Scan for the cell matching the given text and deliver its [X, Y] coordinate at center. 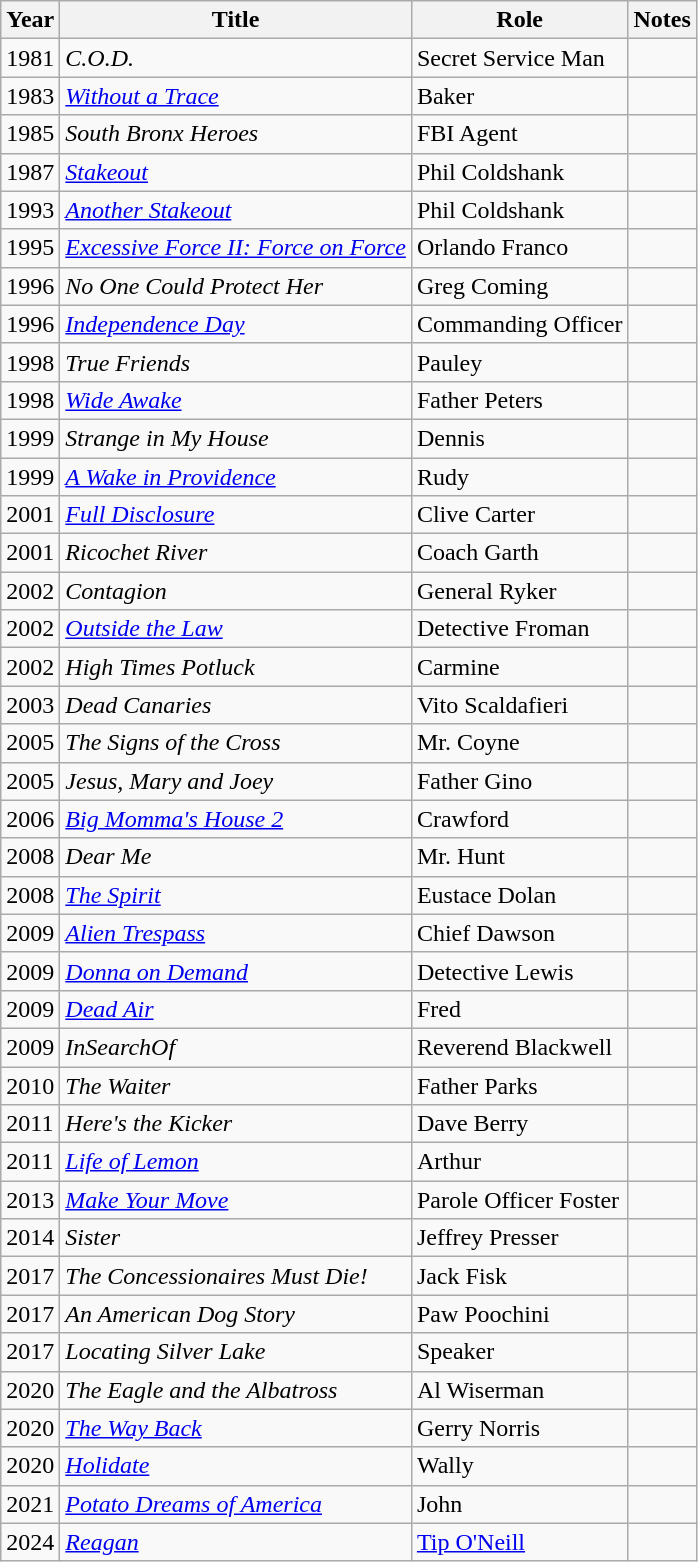
Coach Garth [520, 553]
Baker [520, 96]
The Concessionaires Must Die! [236, 1276]
Detective Lewis [520, 971]
2014 [30, 1238]
Dennis [520, 438]
Without a Trace [236, 96]
Parole Officer Foster [520, 1200]
2021 [30, 1504]
True Friends [236, 362]
Eustace Dolan [520, 895]
Role [520, 20]
The Waiter [236, 1085]
The Eagle and the Albatross [236, 1390]
General Ryker [520, 591]
Potato Dreams of America [236, 1504]
Pauley [520, 362]
Vito Scaldafieri [520, 705]
2024 [30, 1542]
Father Gino [520, 781]
Mr. Coyne [520, 743]
C.O.D. [236, 58]
Stakeout [236, 172]
Arthur [520, 1162]
1983 [30, 96]
Gerry Norris [520, 1428]
South Bronx Heroes [236, 134]
2013 [30, 1200]
Clive Carter [520, 515]
Ricochet River [236, 553]
2010 [30, 1085]
The Way Back [236, 1428]
Fred [520, 1009]
FBI Agent [520, 134]
Outside the Law [236, 629]
An American Dog Story [236, 1314]
Carmine [520, 667]
Dave Berry [520, 1124]
1993 [30, 210]
Life of Lemon [236, 1162]
Excessive Force II: Force on Force [236, 248]
1995 [30, 248]
Secret Service Man [520, 58]
Commanding Officer [520, 324]
Paw Poochini [520, 1314]
Jesus, Mary and Joey [236, 781]
Speaker [520, 1352]
1987 [30, 172]
Father Parks [520, 1085]
Contagion [236, 591]
Orlando Franco [520, 248]
No One Could Protect Her [236, 286]
Mr. Hunt [520, 857]
2003 [30, 705]
Father Peters [520, 400]
Full Disclosure [236, 515]
Strange in My House [236, 438]
Holidate [236, 1466]
Here's the Kicker [236, 1124]
Dead Air [236, 1009]
Another Stakeout [236, 210]
InSearchOf [236, 1047]
Rudy [520, 477]
Dear Me [236, 857]
Reverend Blackwell [520, 1047]
Greg Coming [520, 286]
Jack Fisk [520, 1276]
The Spirit [236, 895]
Wally [520, 1466]
The Signs of the Cross [236, 743]
Make Your Move [236, 1200]
Notes [662, 20]
Reagan [236, 1542]
Detective Froman [520, 629]
Independence Day [236, 324]
Sister [236, 1238]
Crawford [520, 819]
John [520, 1504]
Chief Dawson [520, 933]
Tip O'Neill [520, 1542]
Al Wiserman [520, 1390]
Donna on Demand [236, 971]
Jeffrey Presser [520, 1238]
1981 [30, 58]
A Wake in Providence [236, 477]
Dead Canaries [236, 705]
Title [236, 20]
Alien Trespass [236, 933]
High Times Potluck [236, 667]
2006 [30, 819]
1985 [30, 134]
Locating Silver Lake [236, 1352]
Big Momma's House 2 [236, 819]
Wide Awake [236, 400]
Year [30, 20]
